For the text-containing cell, return its midpoint in (X, Y) coordinate format. 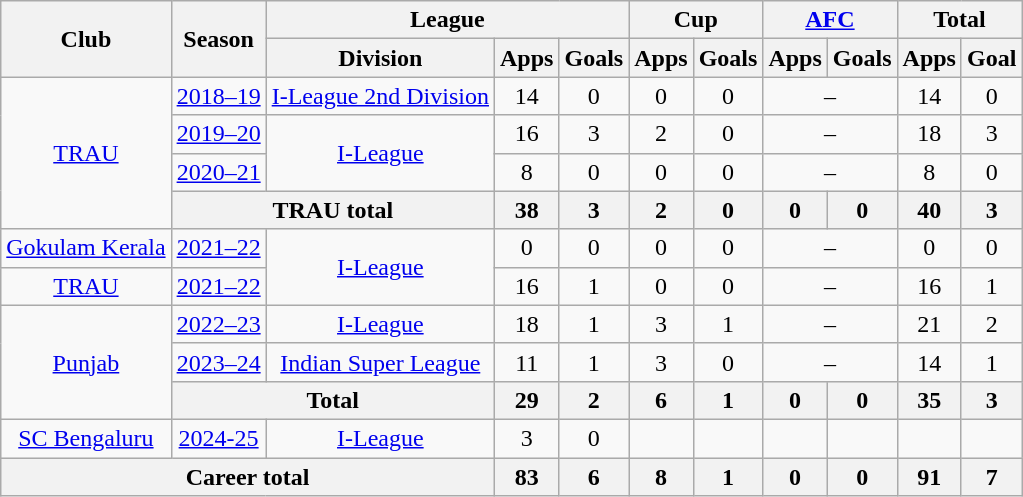
21 (929, 324)
Punjab (86, 362)
29 (527, 400)
35 (929, 400)
I-League 2nd Division (380, 96)
2022–23 (218, 324)
AFC (830, 20)
Career total (248, 477)
Season (218, 39)
Gokulam Kerala (86, 248)
91 (929, 477)
SC Bengaluru (86, 438)
Club (86, 39)
2023–24 (218, 362)
40 (929, 210)
2024-25 (218, 438)
Goal (991, 58)
2018–19 (218, 96)
11 (527, 362)
2020–21 (218, 172)
83 (527, 477)
League (448, 20)
38 (527, 210)
Indian Super League (380, 362)
Division (380, 58)
7 (991, 477)
TRAU total (332, 210)
2019–20 (218, 134)
Cup (696, 20)
